Locate the cell with the specified text and output its (X, Y) center coordinate. 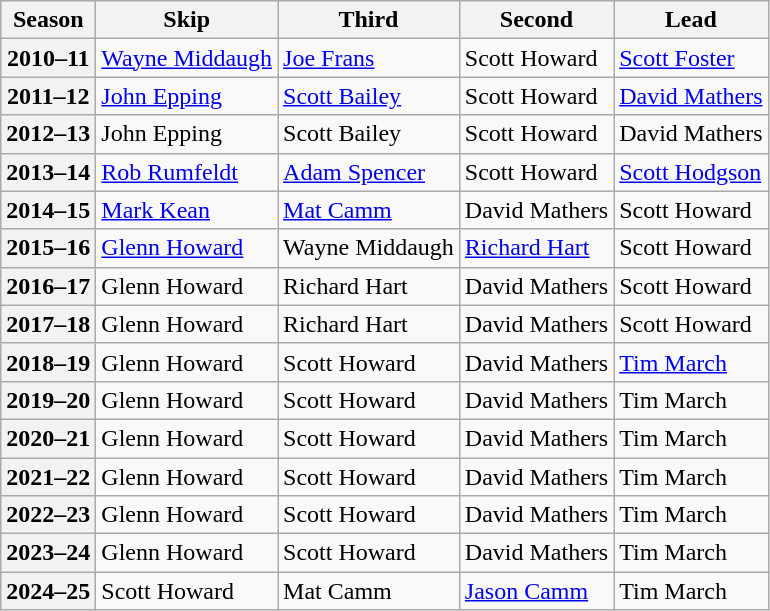
Second (536, 20)
2010–11 (48, 58)
Scott Hodgson (691, 172)
2021–22 (48, 477)
2022–23 (48, 515)
2014–15 (48, 210)
Adam Spencer (369, 172)
2011–12 (48, 96)
2019–20 (48, 400)
2012–13 (48, 134)
Scott Foster (691, 58)
Mark Kean (187, 210)
2020–21 (48, 438)
2024–25 (48, 591)
2018–19 (48, 362)
2017–18 (48, 324)
Third (369, 20)
Jason Camm (536, 591)
2016–17 (48, 286)
Joe Frans (369, 58)
Rob Rumfeldt (187, 172)
Season (48, 20)
2023–24 (48, 553)
Lead (691, 20)
2013–14 (48, 172)
2015–16 (48, 248)
Skip (187, 20)
